Search for the cell housing the specified text and yield its [x, y] center coordinate. 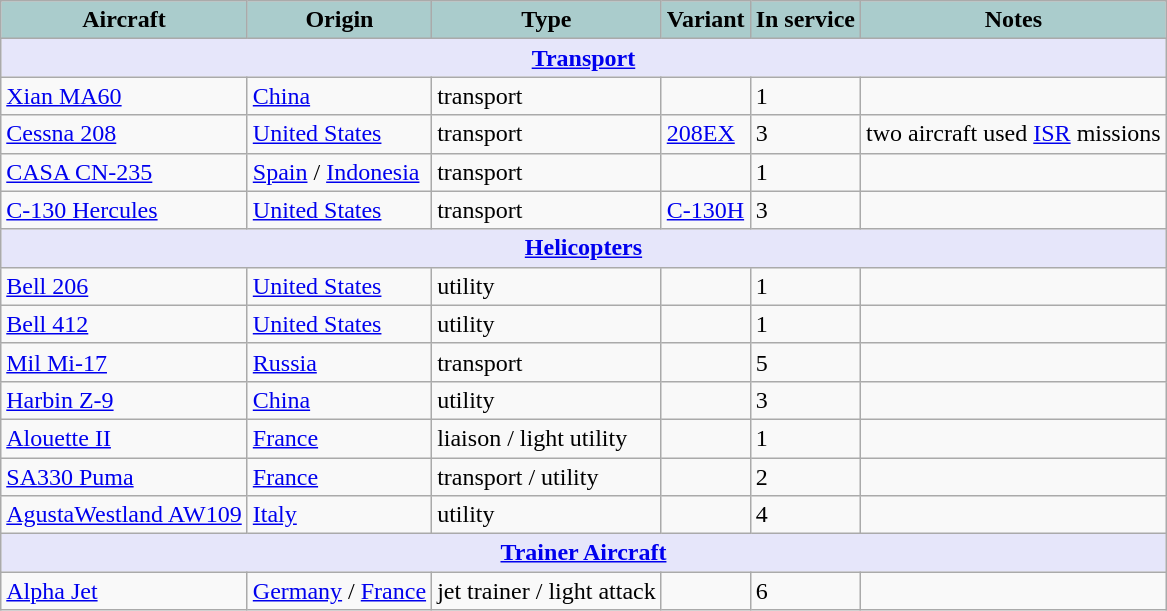
Xian MA60 [124, 96]
2 [805, 477]
Alpha Jet [124, 591]
Germany / France [339, 591]
Mil Mi-17 [124, 362]
Spain / Indonesia [339, 172]
In service [805, 20]
C-130 Hercules [124, 210]
5 [805, 362]
Trainer Aircraft [584, 553]
Bell 412 [124, 324]
Notes [1013, 20]
two aircraft used ISR missions [1013, 134]
AgustaWestland AW109 [124, 515]
Harbin Z-9 [124, 400]
transport / utility [547, 477]
Bell 206 [124, 286]
Origin [339, 20]
Italy [339, 515]
Helicopters [584, 248]
Transport [584, 58]
jet trainer / light attack [547, 591]
Type [547, 20]
SA330 Puma [124, 477]
Alouette II [124, 438]
CASA CN-235 [124, 172]
4 [805, 515]
Aircraft [124, 20]
6 [805, 591]
Variant [706, 20]
liaison / light utility [547, 438]
Russia [339, 362]
C-130H [706, 210]
Cessna 208 [124, 134]
208EX [706, 134]
